Capture the cell that displays the provided text and extract its (X, Y) central coordinate. 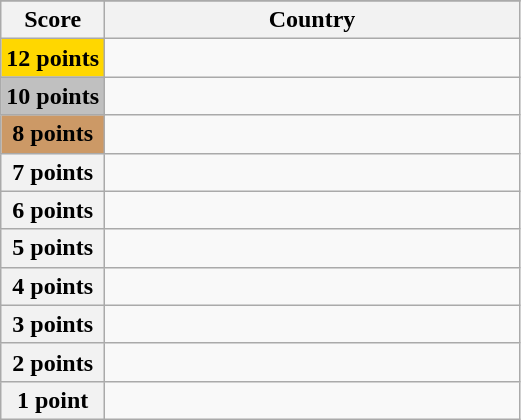
4 points (53, 286)
6 points (53, 210)
1 point (53, 400)
Country (312, 20)
2 points (53, 362)
Score (53, 20)
5 points (53, 248)
10 points (53, 96)
12 points (53, 58)
8 points (53, 134)
7 points (53, 172)
3 points (53, 324)
